Provide the (x, y) coordinate of the cell's center where the given text is located.  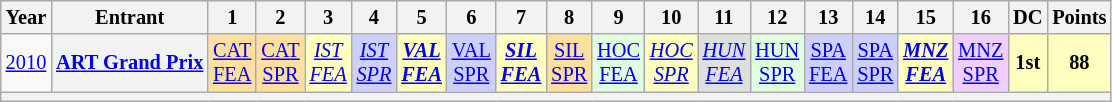
VALFEA (421, 63)
2010 (26, 63)
13 (828, 17)
1st (1028, 63)
Points (1079, 17)
SILFEA (521, 63)
11 (724, 17)
16 (980, 17)
CATFEA (232, 63)
4 (374, 17)
SILSPR (569, 63)
ISTFEA (328, 63)
3 (328, 17)
1 (232, 17)
2 (280, 17)
DC (1028, 17)
MNZFEA (926, 63)
ART Grand Prix (130, 63)
15 (926, 17)
12 (777, 17)
Entrant (130, 17)
9 (618, 17)
HUNSPR (777, 63)
14 (875, 17)
SPASPR (875, 63)
VALSPR (472, 63)
7 (521, 17)
MNZSPR (980, 63)
5 (421, 17)
8 (569, 17)
Year (26, 17)
6 (472, 17)
10 (672, 17)
CATSPR (280, 63)
SPAFEA (828, 63)
HOCSPR (672, 63)
HOCFEA (618, 63)
88 (1079, 63)
ISTSPR (374, 63)
HUNFEA (724, 63)
